Locate the cell with the specified text and output its [X, Y] center coordinate. 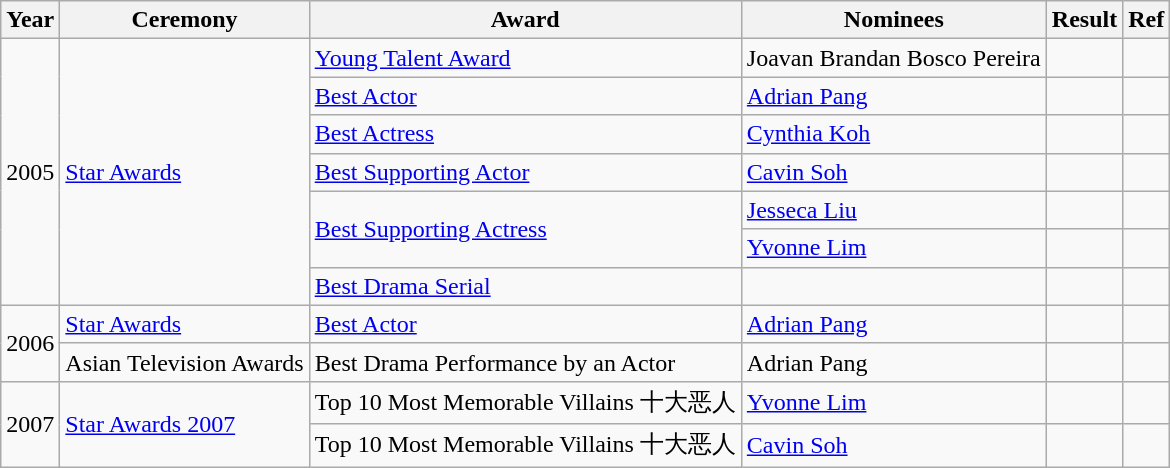
Best Drama Serial [525, 286]
Result [1084, 20]
Award [525, 20]
2006 [30, 343]
Best Drama Performance by an Actor [525, 362]
Nominees [894, 20]
2005 [30, 172]
Asian Television Awards [184, 362]
2007 [30, 424]
Best Actress [525, 134]
Young Talent Award [525, 58]
Best Supporting Actress [525, 229]
Best Supporting Actor [525, 172]
Cynthia Koh [894, 134]
Ceremony [184, 20]
Joavan Brandan Bosco Pereira [894, 58]
Year [30, 20]
Ref [1146, 20]
Star Awards 2007 [184, 424]
Jesseca Liu [894, 210]
